Provide the (x, y) coordinate of the cell's center where the given text is located.  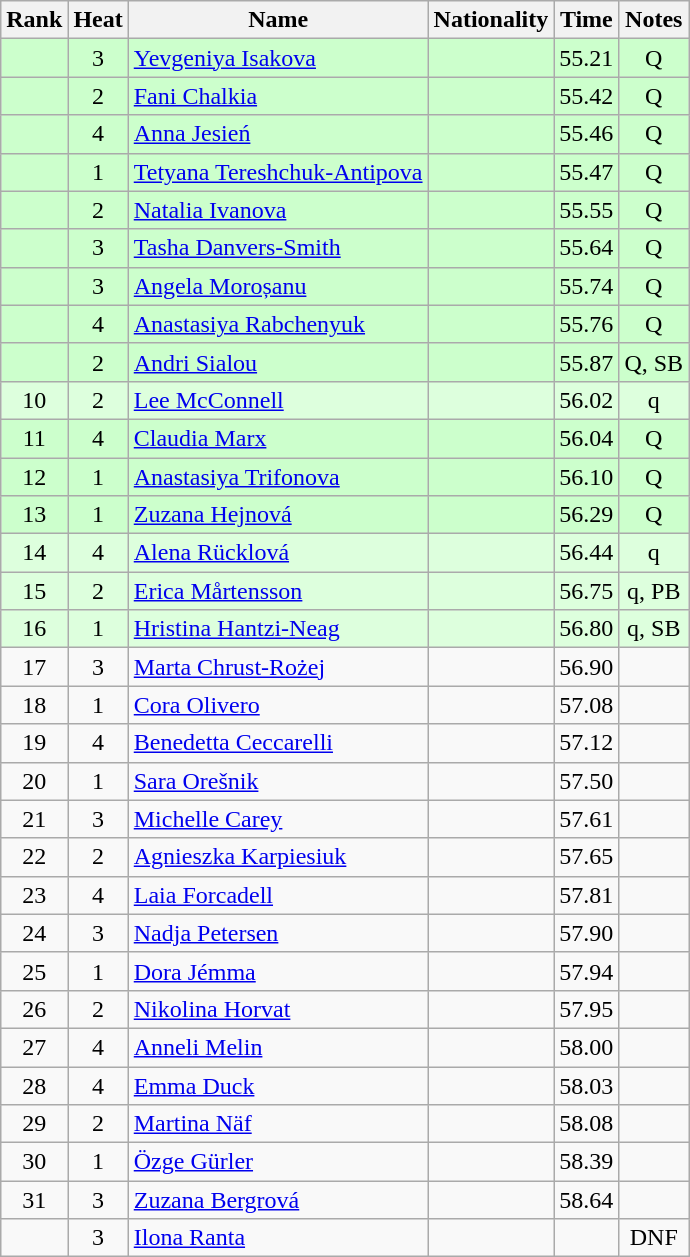
20 (34, 781)
55.46 (586, 134)
q, SB (654, 629)
Özge Gürler (278, 1162)
57.90 (586, 933)
57.50 (586, 781)
57.81 (586, 895)
Anneli Melin (278, 1047)
Anastasiya Trifonova (278, 477)
30 (34, 1162)
Time (586, 20)
Name (278, 20)
57.12 (586, 743)
Andri Sialou (278, 362)
29 (34, 1124)
Emma Duck (278, 1085)
Erica Mårtensson (278, 591)
Anastasiya Rabchenyuk (278, 324)
Martina Näf (278, 1124)
19 (34, 743)
Nationality (491, 20)
Benedetta Ceccarelli (278, 743)
16 (34, 629)
Ilona Ranta (278, 1238)
Marta Chrust-Rożej (278, 667)
21 (34, 819)
57.08 (586, 705)
17 (34, 667)
Fani Chalkia (278, 96)
56.10 (586, 477)
DNF (654, 1238)
Tasha Danvers-Smith (278, 248)
56.04 (586, 438)
56.90 (586, 667)
Claudia Marx (278, 438)
Lee McConnell (278, 400)
24 (34, 933)
56.29 (586, 515)
Rank (34, 20)
57.94 (586, 971)
Hristina Hantzi-Neag (278, 629)
22 (34, 857)
57.95 (586, 1009)
55.42 (586, 96)
Q, SB (654, 362)
56.75 (586, 591)
Notes (654, 20)
Tetyana Tereshchuk-Antipova (278, 172)
Alena Rücklová (278, 553)
55.55 (586, 210)
Yevgeniya Isakova (278, 58)
56.44 (586, 553)
58.08 (586, 1124)
55.74 (586, 286)
27 (34, 1047)
Laia Forcadell (278, 895)
Cora Olivero (278, 705)
55.47 (586, 172)
25 (34, 971)
58.03 (586, 1085)
Agnieszka Karpiesiuk (278, 857)
Heat (98, 20)
14 (34, 553)
58.64 (586, 1200)
56.02 (586, 400)
Natalia Ivanova (278, 210)
Zuzana Bergrová (278, 1200)
10 (34, 400)
23 (34, 895)
12 (34, 477)
28 (34, 1085)
57.65 (586, 857)
26 (34, 1009)
58.00 (586, 1047)
55.87 (586, 362)
13 (34, 515)
55.21 (586, 58)
Angela Moroșanu (278, 286)
18 (34, 705)
58.39 (586, 1162)
55.64 (586, 248)
q, PB (654, 591)
Michelle Carey (278, 819)
55.76 (586, 324)
15 (34, 591)
56.80 (586, 629)
Dora Jémma (278, 971)
Anna Jesień (278, 134)
31 (34, 1200)
Nadja Petersen (278, 933)
57.61 (586, 819)
Zuzana Hejnová (278, 515)
Sara Orešnik (278, 781)
11 (34, 438)
Nikolina Horvat (278, 1009)
